Return the (x, y) coordinate for the center point of the cell that contains the specified text.  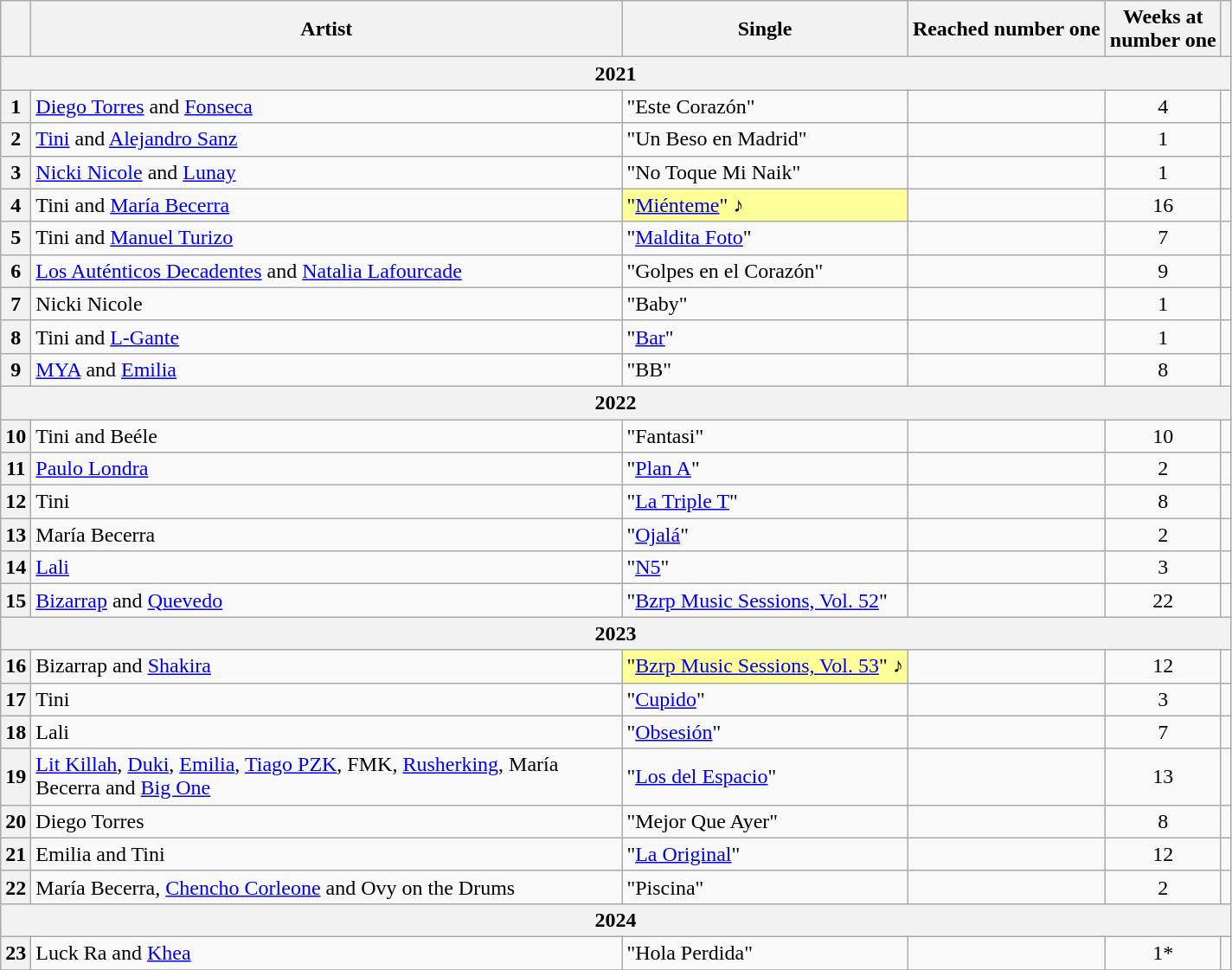
"Maldita Foto" (765, 238)
15 (16, 601)
18 (16, 732)
2022 (616, 402)
Weeks atnumber one (1163, 29)
21 (16, 854)
Emilia and Tini (327, 854)
"La Triple T" (765, 502)
14 (16, 568)
Nicki Nicole and Lunay (327, 172)
"Obsesión" (765, 732)
Tini and Alejandro Sanz (327, 139)
"Bar" (765, 337)
1* (1163, 953)
2021 (616, 74)
Tini and L-Gante (327, 337)
Bizarrap and Quevedo (327, 601)
"Un Beso en Madrid" (765, 139)
5 (16, 238)
"Fantasi" (765, 435)
20 (16, 821)
2023 (616, 633)
"Bzrp Music Sessions, Vol. 53" ♪ (765, 666)
Artist (327, 29)
23 (16, 953)
"La Original" (765, 854)
"Golpes en el Corazón" (765, 271)
Diego Torres (327, 821)
Luck Ra and Khea (327, 953)
11 (16, 469)
María Becerra, Chencho Corleone and Ovy on the Drums (327, 887)
2024 (616, 920)
"Hola Perdida" (765, 953)
Tini and María Becerra (327, 205)
Single (765, 29)
"BB" (765, 369)
Reached number one (1006, 29)
"Los del Espacio" (765, 777)
"Plan A" (765, 469)
"N5" (765, 568)
6 (16, 271)
Tini and Manuel Turizo (327, 238)
"Ojalá" (765, 535)
Tini and Beéle (327, 435)
Diego Torres and Fonseca (327, 106)
"Mejor Que Ayer" (765, 821)
"Baby" (765, 304)
"Este Corazón" (765, 106)
Los Auténticos Decadentes and Natalia Lafourcade (327, 271)
María Becerra (327, 535)
"Bzrp Music Sessions, Vol. 52" (765, 601)
"Piscina" (765, 887)
Paulo Londra (327, 469)
Bizarrap and Shakira (327, 666)
"Cupido" (765, 699)
17 (16, 699)
"No Toque Mi Naik" (765, 172)
19 (16, 777)
Nicki Nicole (327, 304)
Lit Killah, Duki, Emilia, Tiago PZK, FMK, Rusherking, María Becerra and Big One (327, 777)
"Miénteme" ♪ (765, 205)
MYA and Emilia (327, 369)
